Identify which cell holds the provided text, then report its (X, Y) central coordinate. 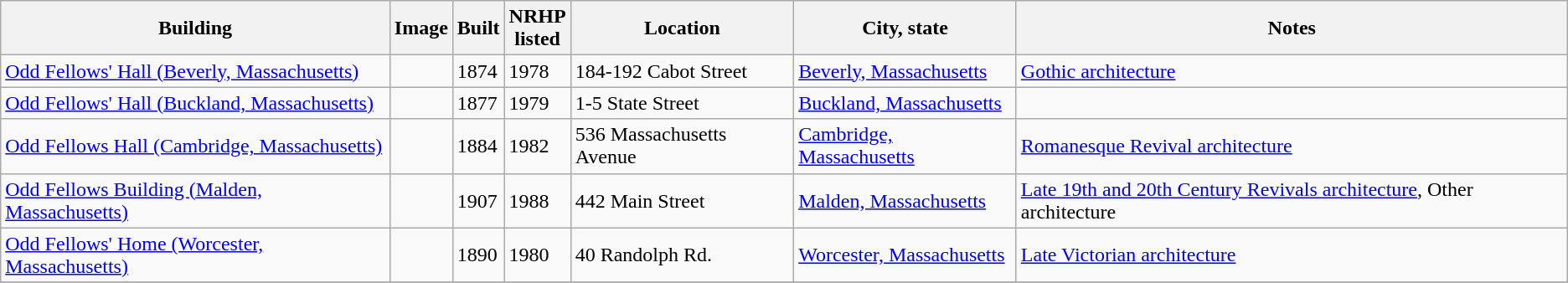
Worcester, Massachusetts (905, 255)
Location (682, 28)
Odd Fellows' Hall (Beverly, Massachusetts) (196, 71)
Odd Fellows' Home (Worcester, Massachusetts) (196, 255)
442 Main Street (682, 201)
Romanesque Revival architecture (1292, 146)
Late 19th and 20th Century Revivals architecture, Other architecture (1292, 201)
1982 (538, 146)
1907 (478, 201)
Building (196, 28)
1874 (478, 71)
536 Massachusetts Avenue (682, 146)
NRHPlisted (538, 28)
1884 (478, 146)
1980 (538, 255)
Malden, Massachusetts (905, 201)
Beverly, Massachusetts (905, 71)
Notes (1292, 28)
Cambridge, Massachusetts (905, 146)
City, state (905, 28)
1979 (538, 103)
Built (478, 28)
Odd Fellows Building (Malden, Massachusetts) (196, 201)
Gothic architecture (1292, 71)
Late Victorian architecture (1292, 255)
Odd Fellows Hall (Cambridge, Massachusetts) (196, 146)
Image (420, 28)
1978 (538, 71)
1890 (478, 255)
Odd Fellows' Hall (Buckland, Massachusetts) (196, 103)
Buckland, Massachusetts (905, 103)
1988 (538, 201)
184-192 Cabot Street (682, 71)
1877 (478, 103)
1-5 State Street (682, 103)
40 Randolph Rd. (682, 255)
